Identify which cell holds the provided text, then report its [X, Y] central coordinate. 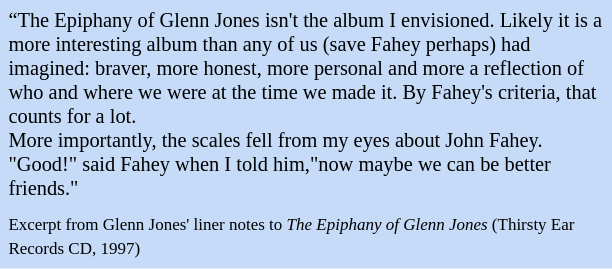
Excerpt from Glenn Jones' liner notes to The Epiphany of Glenn Jones (Thirsty Ear Records CD, 1997) [306, 236]
